Capture the cell that displays the provided text and extract its (X, Y) central coordinate. 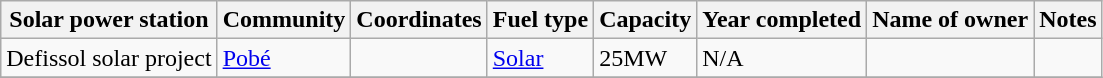
25MW (646, 58)
Fuel type (540, 20)
Name of owner (950, 20)
N/A (782, 58)
Defissol solar project (109, 58)
Notes (1068, 20)
Community (284, 20)
Coordinates (419, 20)
Pobé (284, 58)
Solar (540, 58)
Solar power station (109, 20)
Capacity (646, 20)
Year completed (782, 20)
